Scan for the cell matching the given text and deliver its (x, y) coordinate at center. 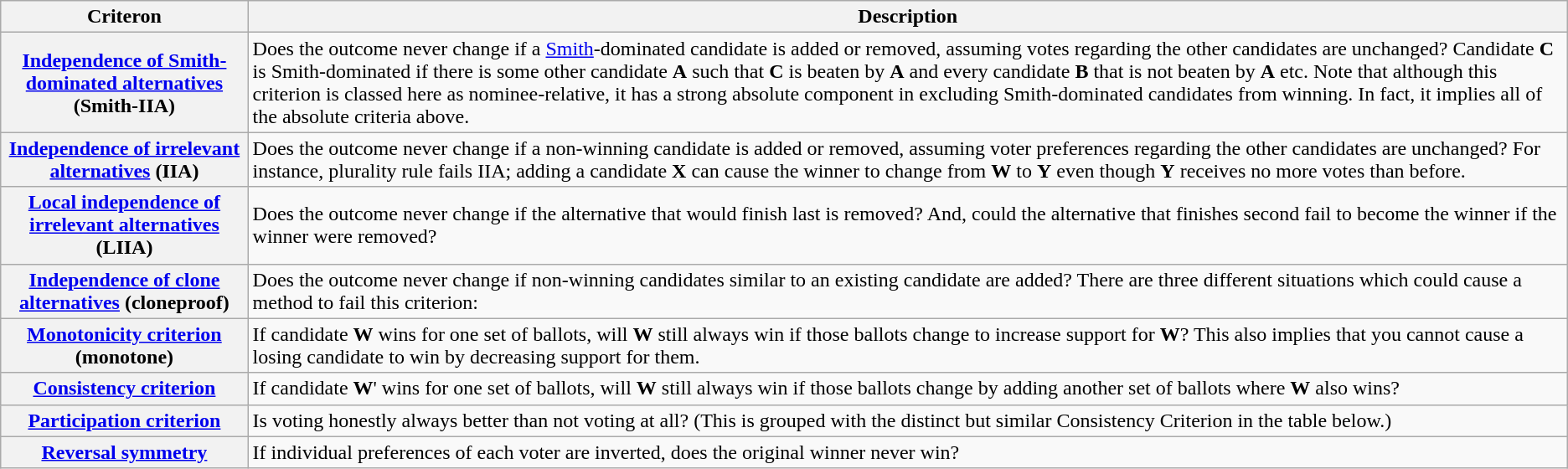
Reversal symmetry (124, 452)
Independence of clone alternatives (cloneproof) (124, 291)
Participation criterion (124, 420)
Is voting honestly always better than not voting at all? (This is grouped with the distinct but similar Consistency Criterion in the table below.) (908, 420)
If individual preferences of each voter are inverted, does the original winner never win? (908, 452)
Consistency criterion (124, 389)
Criteron (124, 17)
Independence of Smith-dominated alternatives (Smith-IIA) (124, 82)
Monotonicity criterion (monotone) (124, 345)
Local independence of irrelevant alternatives (LIIA) (124, 225)
If candidate W' wins for one set of ballots, will W still always win if those ballots change by adding another set of ballots where W also wins? (908, 389)
Independence of irrelevant alternatives (IIA) (124, 159)
Description (908, 17)
